For the text-containing cell, return its midpoint in (x, y) coordinate format. 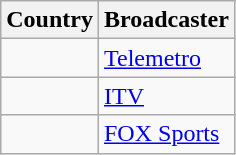
Broadcaster (166, 20)
ITV (166, 96)
Telemetro (166, 58)
FOX Sports (166, 134)
Country (50, 20)
